Locate the cell with the specified text and output its (X, Y) center coordinate. 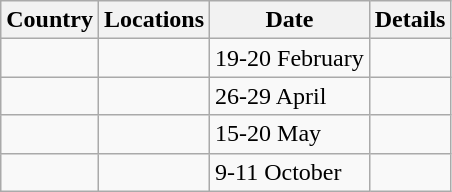
15-20 May (290, 134)
Country (50, 20)
Date (290, 20)
19-20 February (290, 58)
9-11 October (290, 172)
26-29 April (290, 96)
Details (410, 20)
Locations (154, 20)
